Provide the (X, Y) coordinate of the cell's center where the given text is located.  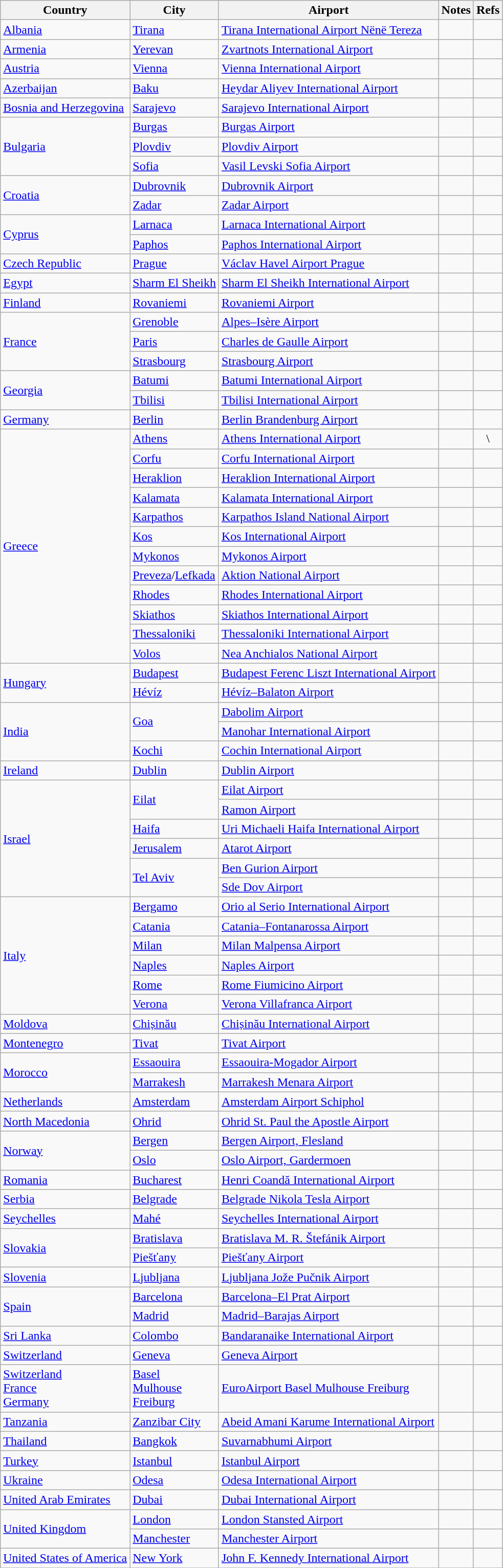
Verona (174, 1004)
Batumi International Airport (329, 380)
Uri Michaeli Haifa International Airport (329, 829)
Henri Coandă International Airport (329, 1179)
Ukraine (65, 1480)
Atarot Airport (329, 848)
Kos International Airport (329, 536)
Moldova (65, 1024)
Montenegro (65, 1043)
Manchester (174, 1539)
Burgas Airport (329, 127)
Seychelles International Airport (329, 1219)
Alpes–Isère Airport (329, 322)
Strasbourg Airport (329, 361)
Thessaloniki (174, 634)
Budapest (174, 673)
BaselMulhouseFreiburg (174, 1388)
Hungary (65, 683)
Bergen (174, 1140)
Sofia (174, 166)
Rome Fiumicino Airport (329, 985)
Haifa (174, 829)
Madrid (174, 1316)
Tbilisi International Airport (329, 400)
Catania (174, 926)
Piešťany (174, 1258)
Jerusalem (174, 848)
Sarajevo (174, 108)
Eilat Airport (329, 790)
Notes (456, 10)
Tivat Airport (329, 1043)
Thessaloniki International Airport (329, 634)
John F. Kennedy International Airport (329, 1558)
Suvarnabhumi Airport (329, 1441)
Albania (65, 30)
Colombo (174, 1336)
Tel Aviv (174, 878)
Vasil Levski Sofia Airport (329, 166)
Milan Malpensa Airport (329, 946)
Tivat (174, 1043)
Armenia (65, 49)
Dublin Airport (329, 770)
Cyprus (65, 234)
Cochin International Airport (329, 751)
Hévíz (174, 692)
Rovaniemi Airport (329, 303)
Bergamo (174, 907)
Belgrade (174, 1199)
Ohrid (174, 1121)
Seychelles (65, 1219)
Oslo Airport, Gardermoen (329, 1160)
Dublin (174, 770)
Mahé (174, 1219)
Larnaca International Airport (329, 224)
Germany (65, 419)
Milan (174, 946)
Mykonos (174, 556)
Bucharest (174, 1179)
Paphos International Airport (329, 244)
Zadar Airport (329, 205)
SwitzerlandFranceGermany (65, 1388)
Rome (174, 985)
Heraklion (174, 478)
Batumi (174, 380)
Chișinău (174, 1024)
Slovenia (65, 1277)
Nea Anchialos National Airport (329, 653)
Zadar (174, 205)
\ (488, 439)
Rhodes International Airport (329, 595)
Skiathos (174, 615)
Grenoble (174, 322)
Dubrovnik (174, 185)
Chișinău International Airport (329, 1024)
Naples (174, 965)
Naples Airport (329, 965)
Baku (174, 88)
Georgia (65, 390)
Sarajevo International Airport (329, 108)
Croatia (65, 195)
Hévíz–Balaton Airport (329, 692)
Czech Republic (65, 264)
Madrid–Barajas Airport (329, 1316)
Heraklion International Airport (329, 478)
Country (65, 10)
Volos (174, 653)
Heydar Aliyev International Airport (329, 88)
Larnaca (174, 224)
Amsterdam Airport Schiphol (329, 1101)
Airport (329, 10)
Berlin (174, 419)
Switzerland (65, 1355)
Catania–Fontanarossa Airport (329, 926)
Sri Lanka (65, 1336)
Kalamata International Airport (329, 497)
Greece (65, 546)
Tirana (174, 30)
Geneva Airport (329, 1355)
Austria (65, 69)
United States of America (65, 1558)
Amsterdam (174, 1101)
Mykonos Airport (329, 556)
Prague (174, 264)
Abeid Amani Karume International Airport (329, 1422)
Václav Havel Airport Prague (329, 264)
Essaouira-Mogador Airport (329, 1063)
Tbilisi (174, 400)
Eilat (174, 799)
City (174, 10)
Ljubljana (174, 1277)
Zvartnots International Airport (329, 49)
Istanbul Airport (329, 1460)
Egypt (65, 283)
Oslo (174, 1160)
Odesa (174, 1480)
Skiathos International Airport (329, 615)
Corfu International Airport (329, 458)
London Stansted Airport (329, 1519)
Zanzibar City (174, 1422)
Burgas (174, 127)
Dubai International Airport (329, 1499)
Barcelona (174, 1297)
Berlin Brandenburg Airport (329, 419)
Plovdiv (174, 146)
France (65, 342)
Odesa International Airport (329, 1480)
Marrakesh Menara Airport (329, 1082)
Bergen Airport, Flesland (329, 1140)
India (65, 731)
Sharm El Sheikh (174, 283)
Refs (488, 10)
Kalamata (174, 497)
Paphos (174, 244)
Vienna (174, 69)
Paris (174, 342)
Israel (65, 838)
North Macedonia (65, 1121)
Romania (65, 1179)
Ramon Airport (329, 809)
Karpathos (174, 517)
Thailand (65, 1441)
Kos (174, 536)
Barcelona–El Prat Airport (329, 1297)
Sharm El Sheikh International Airport (329, 283)
Manohar International Airport (329, 731)
Strasbourg (174, 361)
Ben Gurion Airport (329, 868)
Charles de Gaulle Airport (329, 342)
Norway (65, 1150)
Rhodes (174, 595)
Dubai (174, 1499)
Istanbul (174, 1460)
Dubrovnik Airport (329, 185)
Dabolim Airport (329, 712)
United Arab Emirates (65, 1499)
Preveza/Lefkada (174, 576)
Yerevan (174, 49)
Azerbaijan (65, 88)
Bangkok (174, 1441)
Piešťany Airport (329, 1258)
Bratislava (174, 1238)
Goa (174, 722)
United Kingdom (65, 1529)
Serbia (65, 1199)
Rovaniemi (174, 303)
Italy (65, 956)
Ireland (65, 770)
Plovdiv Airport (329, 146)
Tanzania (65, 1422)
Athens International Airport (329, 439)
Aktion National Airport (329, 576)
Finland (65, 303)
Turkey (65, 1460)
Slovakia (65, 1248)
Belgrade Nikola Tesla Airport (329, 1199)
Morocco (65, 1072)
Ljubljana Jože Pučnik Airport (329, 1277)
Bosnia and Herzegovina (65, 108)
Marrakesh (174, 1082)
London (174, 1519)
Spain (65, 1306)
Orio al Serio International Airport (329, 907)
Athens (174, 439)
EuroAirport Basel Mulhouse Freiburg (329, 1388)
Essaouira (174, 1063)
New York (174, 1558)
Bandaranaike International Airport (329, 1336)
Bratislava M. R. Štefánik Airport (329, 1238)
Vienna International Airport (329, 69)
Budapest Ferenc Liszt International Airport (329, 673)
Netherlands (65, 1101)
Tirana International Airport Nënë Tereza (329, 30)
Geneva (174, 1355)
Sde Dov Airport (329, 887)
Verona Villafranca Airport (329, 1004)
Manchester Airport (329, 1539)
Karpathos Island National Airport (329, 517)
Corfu (174, 458)
Bulgaria (65, 146)
Ohrid St. Paul the Apostle Airport (329, 1121)
Kochi (174, 751)
